Provide the (X, Y) coordinate of the cell's center where the given text is located.  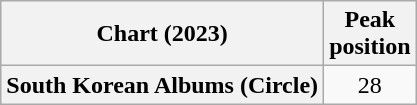
Chart (2023) (162, 34)
28 (370, 85)
Peakposition (370, 34)
South Korean Albums (Circle) (162, 85)
